Identify which cell holds the provided text, then report its [X, Y] central coordinate. 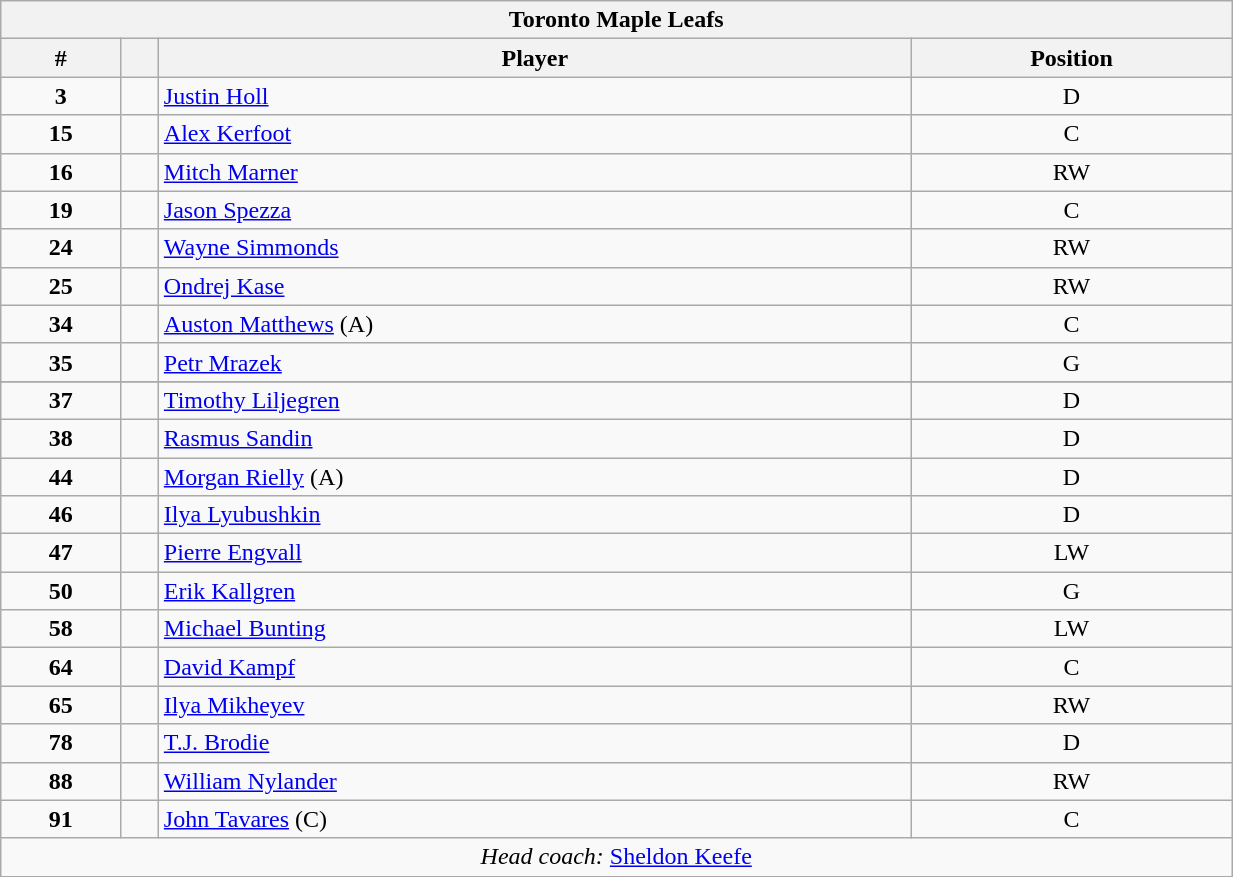
William Nylander [534, 781]
John Tavares (C) [534, 819]
Head coach: Sheldon Keefe [616, 857]
Wayne Simmonds [534, 248]
38 [61, 438]
19 [61, 210]
Ondrej Kase [534, 286]
78 [61, 743]
35 [61, 362]
88 [61, 781]
Toronto Maple Leafs [616, 20]
44 [61, 477]
Position [1071, 58]
64 [61, 667]
65 [61, 705]
3 [61, 96]
Alex Kerfoot [534, 134]
Pierre Engvall [534, 553]
T.J. Brodie [534, 743]
58 [61, 629]
Ilya Lyubushkin [534, 515]
Timothy Liljegren [534, 400]
15 [61, 134]
47 [61, 553]
David Kampf [534, 667]
Erik Kallgren [534, 591]
25 [61, 286]
Rasmus Sandin [534, 438]
Mitch Marner [534, 172]
91 [61, 819]
50 [61, 591]
Justin Holl [534, 96]
24 [61, 248]
Ilya Mikheyev [534, 705]
Player [534, 58]
16 [61, 172]
46 [61, 515]
Michael Bunting [534, 629]
# [61, 58]
37 [61, 400]
Auston Matthews (A) [534, 324]
Morgan Rielly (A) [534, 477]
Jason Spezza [534, 210]
34 [61, 324]
Petr Mrazek [534, 362]
